Return the [x, y] coordinate for the center point of the cell that contains the specified text.  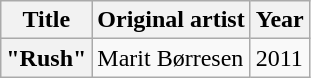
Title [46, 20]
Year [280, 20]
Marit Børresen [171, 58]
2011 [280, 58]
Original artist [171, 20]
"Rush" [46, 58]
